Pinpoint the cell where the given text exists, returning its (x, y) midpoint coordinate. 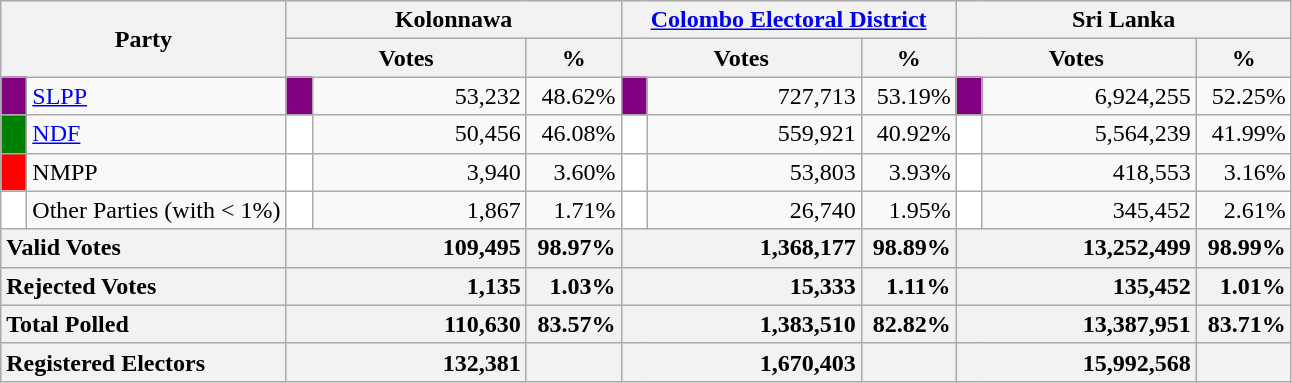
SLPP (156, 96)
Total Polled (144, 324)
1.11% (908, 286)
3,940 (419, 172)
3.16% (1244, 172)
Other Parties (with < 1%) (156, 210)
Valid Votes (144, 248)
5,564,239 (1089, 134)
15,992,568 (1076, 362)
98.99% (1244, 248)
15,333 (741, 286)
132,381 (406, 362)
26,740 (754, 210)
48.62% (574, 96)
83.57% (574, 324)
1.01% (1244, 286)
1,135 (406, 286)
1.71% (574, 210)
98.89% (908, 248)
13,252,499 (1076, 248)
1,383,510 (741, 324)
110,630 (406, 324)
53.19% (908, 96)
3.60% (574, 172)
109,495 (406, 248)
98.97% (574, 248)
418,553 (1089, 172)
40.92% (908, 134)
559,921 (754, 134)
Colombo Electoral District (788, 20)
Party (144, 39)
41.99% (1244, 134)
135,452 (1076, 286)
13,387,951 (1076, 324)
1.03% (574, 286)
727,713 (754, 96)
1,670,403 (741, 362)
53,803 (754, 172)
50,456 (419, 134)
Sri Lanka (1124, 20)
3.93% (908, 172)
NMPP (156, 172)
1,368,177 (741, 248)
83.71% (1244, 324)
2.61% (1244, 210)
1,867 (419, 210)
82.82% (908, 324)
NDF (156, 134)
52.25% (1244, 96)
46.08% (574, 134)
6,924,255 (1089, 96)
1.95% (908, 210)
345,452 (1089, 210)
Kolonnawa (454, 20)
Registered Electors (144, 362)
53,232 (419, 96)
Rejected Votes (144, 286)
